Extract the [x, y] coordinate from the center of the cell holding the provided text.  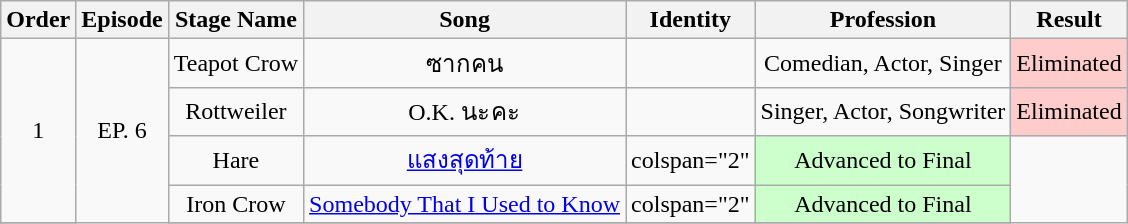
Iron Crow [236, 203]
1 [38, 131]
Singer, Actor, Songwriter [883, 112]
Identity [691, 20]
O.K. นะคะ [465, 112]
Stage Name [236, 20]
Comedian, Actor, Singer [883, 64]
แสงสุดท้าย [465, 160]
Somebody That I Used to Know [465, 203]
Episode [122, 20]
EP. 6 [122, 131]
Result [1069, 20]
Rottweiler [236, 112]
Teapot Crow [236, 64]
Song [465, 20]
Order [38, 20]
Hare [236, 160]
Profession [883, 20]
ซากคน [465, 64]
